Return the [X, Y] coordinate for the center point of the cell that contains the specified text.  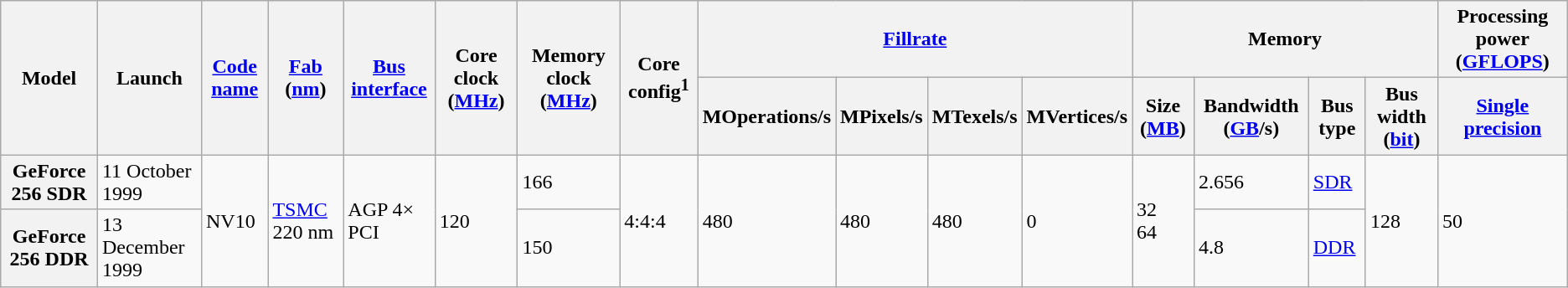
13 December 1999 [149, 248]
Single precision [1503, 116]
AGP 4×PCI [389, 221]
GeForce 256 SDR [49, 183]
Memory clock (MHz) [569, 78]
Fillrate [915, 39]
Core config1 [658, 78]
MTexels/s [975, 116]
MVertices/s [1077, 116]
Size (MB) [1163, 116]
Bandwidth (GB/s) [1251, 116]
166 [569, 183]
150 [569, 248]
2.656 [1251, 183]
11 October 1999 [149, 183]
120 [476, 221]
0 [1077, 221]
TSMC 220 nm [306, 221]
Bus width (bit) [1401, 116]
4.8 [1251, 248]
Memory [1285, 39]
50 [1503, 221]
Code name [235, 78]
3264 [1163, 221]
4:4:4 [658, 221]
NV10 [235, 221]
Processing power (GFLOPS) [1503, 39]
Model [49, 78]
SDR [1337, 183]
GeForce 256 DDR [49, 248]
DDR [1337, 248]
128 [1401, 221]
Bus type [1337, 116]
MPixels/s [882, 116]
Core clock (MHz) [476, 78]
Fab (nm) [306, 78]
Bus interface [389, 78]
MOperations/s [766, 116]
Launch [149, 78]
